Output the (X, Y) coordinate of the center of the cell containing the given text.  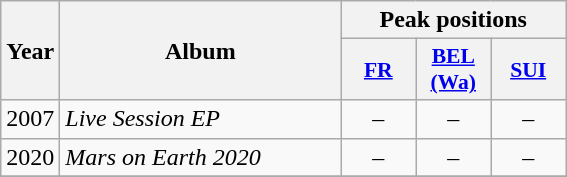
Year (30, 50)
FR (378, 70)
SUI (528, 70)
2007 (30, 119)
BEL (Wa) (454, 70)
2020 (30, 157)
Mars on Earth 2020 (200, 157)
Album (200, 50)
Live Session EP (200, 119)
Peak positions (454, 20)
